Provide the [X, Y] coordinate of the cell's center where the given text is located.  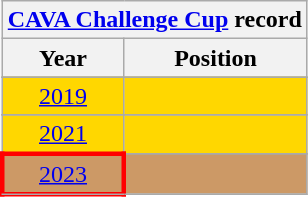
Year [63, 58]
CAVA Challenge Cup record [154, 20]
2023 [63, 174]
Position [216, 58]
2019 [63, 96]
2021 [63, 134]
